Return [X, Y] of the center of cell containing provided text 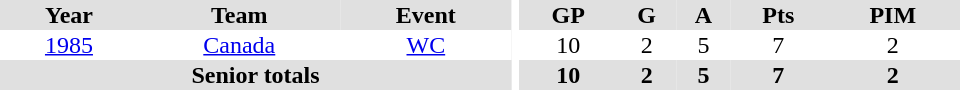
Pts [778, 15]
Year [69, 15]
G [646, 15]
Event [426, 15]
GP [568, 15]
Team [240, 15]
A [704, 15]
Senior totals [256, 75]
Canada [240, 45]
WC [426, 45]
PIM [893, 15]
1985 [69, 45]
